Output the (X, Y) coordinate of the center of the cell containing the given text.  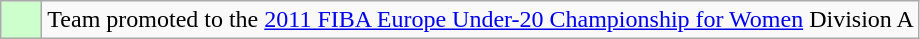
Team promoted to the 2011 FIBA Europe Under-20 Championship for Women Division A (481, 20)
